Identify which cell holds the provided text, then report its (X, Y) central coordinate. 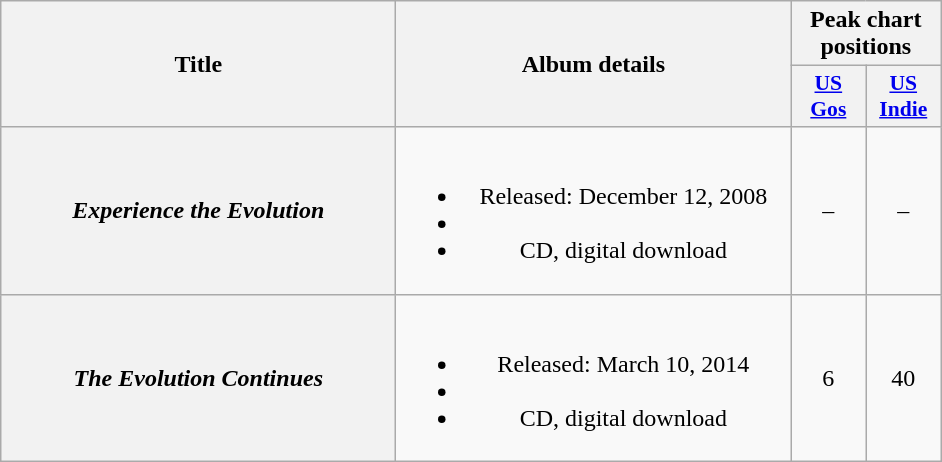
Experience the Evolution (198, 210)
Peak chart positions (866, 34)
USIndie (904, 96)
Released: March 10, 2014CD, digital download (594, 378)
6 (828, 378)
Title (198, 64)
Released: December 12, 2008CD, digital download (594, 210)
The Evolution Continues (198, 378)
40 (904, 378)
Album details (594, 64)
USGos (828, 96)
